Scan for the cell matching the given text and deliver its (x, y) coordinate at center. 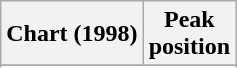
Peakposition (189, 34)
Chart (1998) (72, 34)
